Pinpoint the cell where the given text exists, returning its [X, Y] midpoint coordinate. 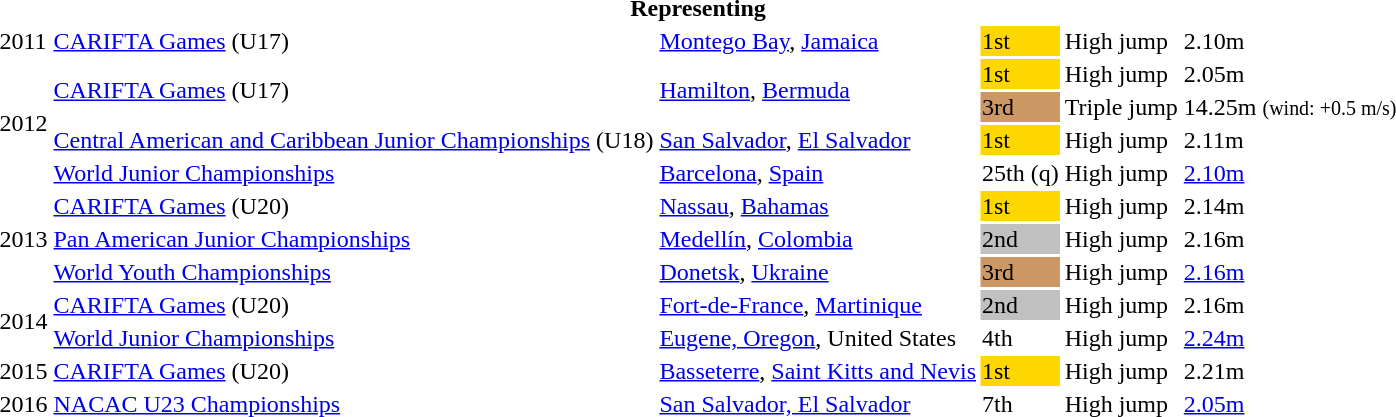
Montego Bay, Jamaica [818, 41]
Central American and Caribbean Junior Championships (U18) [354, 140]
Nassau, Bahamas [818, 206]
25th (q) [1020, 173]
Donetsk, Ukraine [818, 272]
Basseterre, Saint Kitts and Nevis [818, 371]
Hamilton, Bermuda [818, 90]
4th [1020, 338]
Medellín, Colombia [818, 239]
Fort-de-France, Martinique [818, 305]
Barcelona, Spain [818, 173]
Eugene, Oregon, United States [818, 338]
Triple jump [1121, 107]
World Youth Championships [354, 272]
San Salvador, El Salvador [818, 140]
Pan American Junior Championships [354, 239]
